Locate the cell with the specified text and output its (x, y) center coordinate. 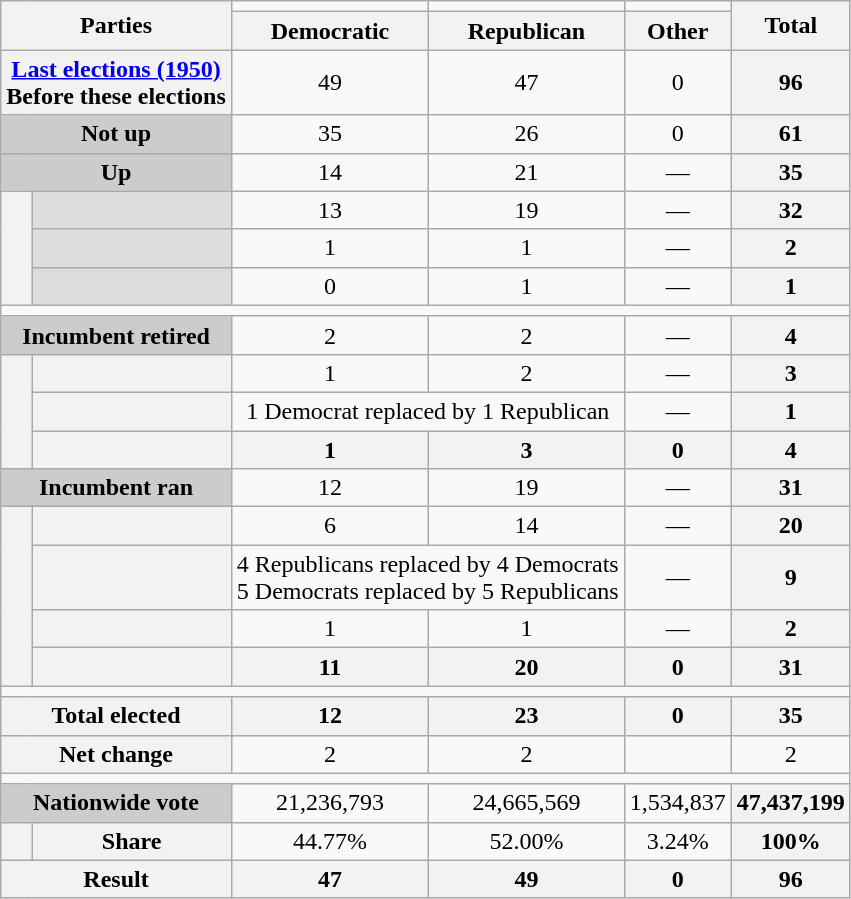
13 (330, 210)
Total elected (116, 716)
Parties (116, 26)
Not up (116, 134)
26 (527, 134)
44.77% (330, 841)
Up (116, 172)
1,534,837 (678, 803)
Net change (116, 754)
Share (132, 841)
11 (330, 667)
1 Democrat replaced by 1 Republican (428, 411)
52.00% (527, 841)
Other (678, 31)
Result (116, 879)
23 (527, 716)
9 (790, 578)
6 (330, 526)
Republican (527, 31)
21,236,793 (330, 803)
Nationwide vote (116, 803)
61 (790, 134)
100% (790, 841)
47,437,199 (790, 803)
Last elections (1950)Before these elections (116, 82)
Total (790, 26)
Incumbent ran (116, 488)
Democratic (330, 31)
4 Republicans replaced by 4 Democrats5 Democrats replaced by 5 Republicans (428, 578)
3.24% (678, 841)
24,665,569 (527, 803)
Incumbent retired (116, 335)
21 (527, 172)
32 (790, 210)
